Provide the (X, Y) coordinate of the cell's center where the given text is located.  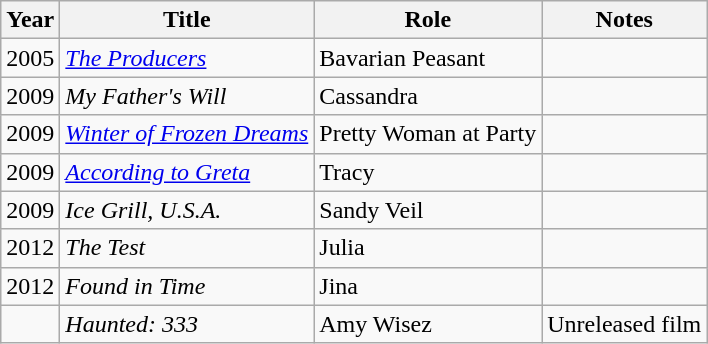
Julia (428, 248)
Sandy Veil (428, 210)
Role (428, 20)
The Test (187, 248)
According to Greta (187, 172)
My Father's Will (187, 96)
Tracy (428, 172)
Ice Grill, U.S.A. (187, 210)
Unreleased film (624, 324)
Amy Wisez (428, 324)
The Producers (187, 58)
Year (30, 20)
Bavarian Peasant (428, 58)
Found in Time (187, 286)
Title (187, 20)
Jina (428, 286)
Winter of Frozen Dreams (187, 134)
Haunted: 333 (187, 324)
Notes (624, 20)
Cassandra (428, 96)
2005 (30, 58)
Pretty Woman at Party (428, 134)
